Search for the cell housing the specified text and yield its [X, Y] center coordinate. 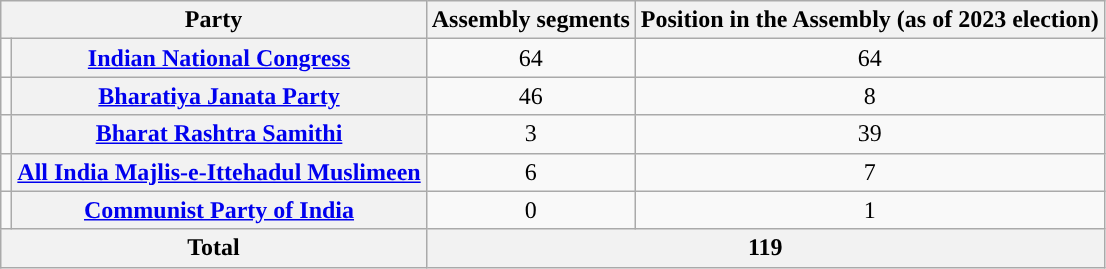
Total [214, 248]
46 [530, 96]
6 [530, 172]
All India Majlis-e-Ittehadul Muslimeen [219, 172]
Indian National Congress [219, 58]
Position in the Assembly (as of 2023 election) [870, 20]
Assembly segments [530, 20]
Bharatiya Janata Party [219, 96]
0 [530, 210]
1 [870, 210]
7 [870, 172]
8 [870, 96]
Party [214, 20]
3 [530, 134]
39 [870, 134]
Bharat Rashtra Samithi [219, 134]
Communist Party of India [219, 210]
119 [765, 248]
